Output the (x, y) coordinate of the center of the cell containing the given text.  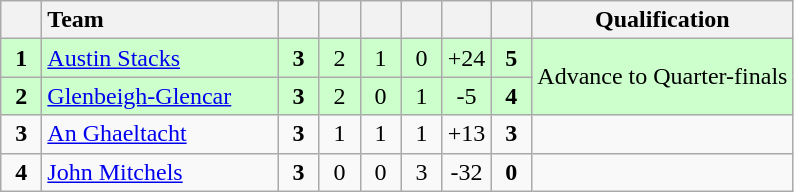
An Ghaeltacht (160, 134)
+24 (466, 58)
+13 (466, 134)
Austin Stacks (160, 58)
-32 (466, 172)
5 (512, 58)
Glenbeigh-Glencar (160, 96)
John Mitchels (160, 172)
Advance to Quarter-finals (662, 77)
-5 (466, 96)
Qualification (662, 20)
Team (160, 20)
